Detect which cell encompasses the target text, then output its (x, y) center coordinate. 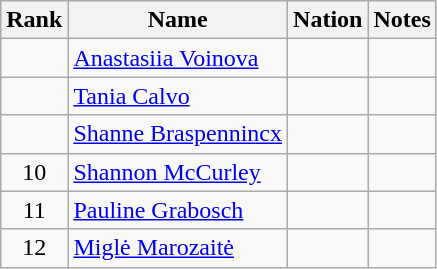
11 (34, 210)
Shanne Braspennincx (178, 134)
Pauline Grabosch (178, 210)
Nation (328, 20)
Name (178, 20)
12 (34, 248)
Notes (402, 20)
Rank (34, 20)
10 (34, 172)
Anastasiia Voinova (178, 58)
Tania Calvo (178, 96)
Miglė Marozaitė (178, 248)
Shannon McCurley (178, 172)
